Identify which cell holds the provided text, then report its [X, Y] central coordinate. 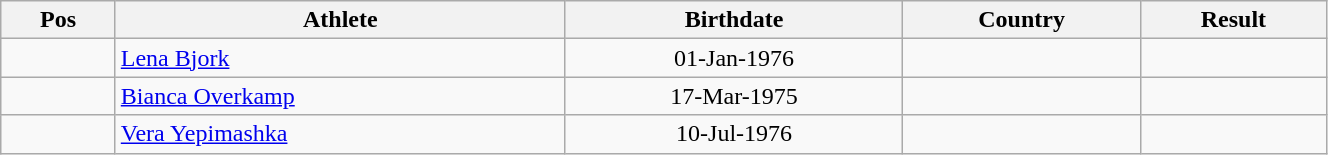
Bianca Overkamp [340, 96]
Result [1233, 20]
Lena Bjork [340, 58]
Country [1022, 20]
Athlete [340, 20]
17-Mar-1975 [734, 96]
01-Jan-1976 [734, 58]
Birthdate [734, 20]
10-Jul-1976 [734, 134]
Pos [58, 20]
Vera Yepimashka [340, 134]
